Provide the (X, Y) coordinate of the cell's center where the given text is located.  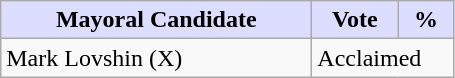
Vote (355, 20)
Mayoral Candidate (156, 20)
Mark Lovshin (X) (156, 58)
% (426, 20)
Acclaimed (383, 58)
